Return (x, y) of the center of cell containing provided text 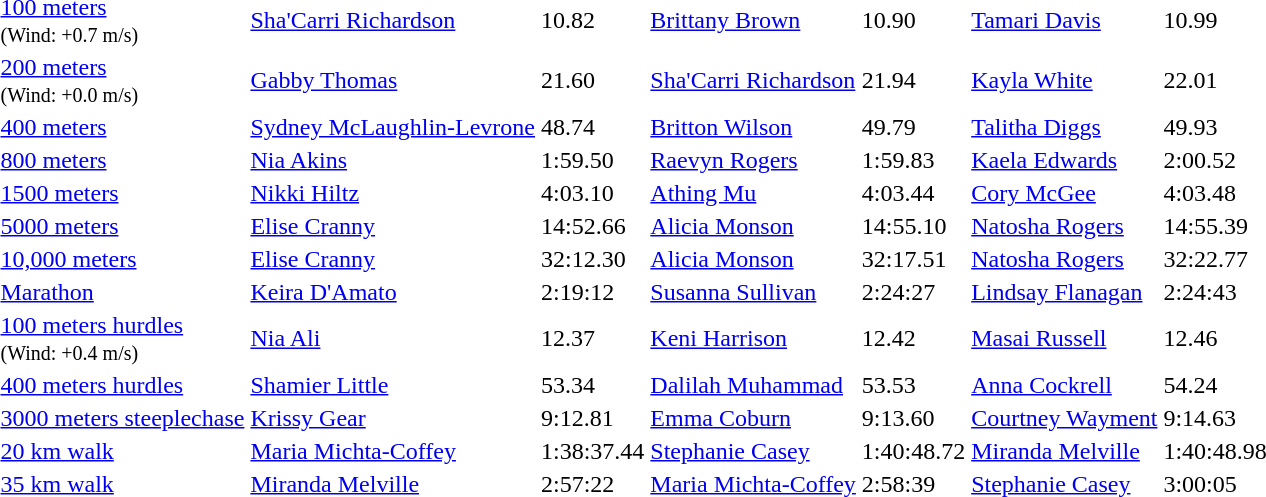
48.74 (593, 127)
Keira D'Amato (393, 292)
Masai Russell (1064, 338)
21.94 (913, 80)
Maria Michta-Coffey (393, 451)
Nia Ali (393, 338)
Keni Harrison (753, 338)
Talitha Diggs (1064, 127)
14:55.10 (913, 226)
Kaela Edwards (1064, 160)
53.53 (913, 385)
2:19:12 (593, 292)
Sha'Carri Richardson (753, 80)
53.34 (593, 385)
12.42 (913, 338)
Britton Wilson (753, 127)
1:59.50 (593, 160)
4:03.44 (913, 193)
Miranda Melville (1064, 451)
Sydney McLaughlin-Levrone (393, 127)
Krissy Gear (393, 418)
2:24:27 (913, 292)
1:38:37.44 (593, 451)
Nia Akins (393, 160)
49.79 (913, 127)
14:52.66 (593, 226)
9:12.81 (593, 418)
Lindsay Flanagan (1064, 292)
Susanna Sullivan (753, 292)
1:59.83 (913, 160)
Shamier Little (393, 385)
Gabby Thomas (393, 80)
4:03.10 (593, 193)
Nikki Hiltz (393, 193)
Stephanie Casey (753, 451)
Anna Cockrell (1064, 385)
Raevyn Rogers (753, 160)
Courtney Wayment (1064, 418)
32:12.30 (593, 259)
Dalilah Muhammad (753, 385)
9:13.60 (913, 418)
32:17.51 (913, 259)
12.37 (593, 338)
1:40:48.72 (913, 451)
Athing Mu (753, 193)
Emma Coburn (753, 418)
Cory McGee (1064, 193)
Kayla White (1064, 80)
21.60 (593, 80)
